For the text-containing cell, return its midpoint in (X, Y) coordinate format. 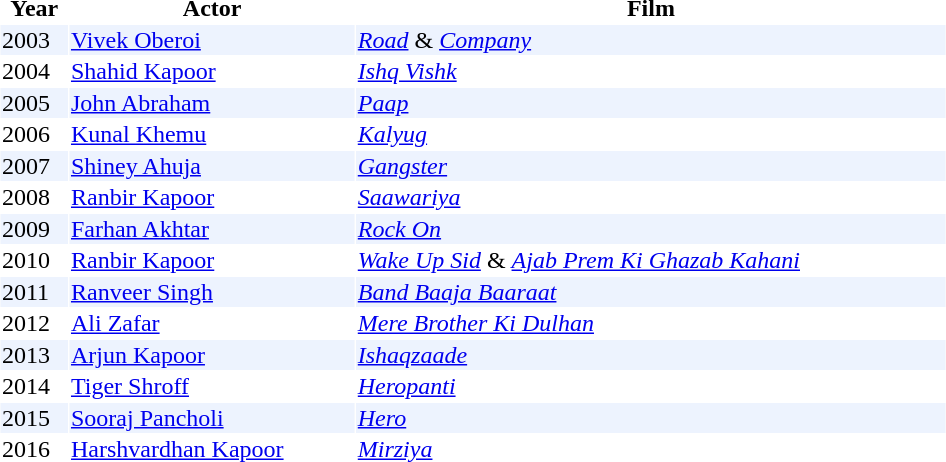
2003 (34, 40)
Saawariya (650, 197)
2008 (34, 197)
Gangster (650, 166)
Hero (650, 418)
Mere Brother Ki Dulhan (650, 323)
Ali Zafar (212, 323)
John Abraham (212, 103)
Paap (650, 103)
Shiney Ahuja (212, 166)
Vivek Oberoi (212, 40)
Band Baaja Baaraat (650, 292)
Kunal Khemu (212, 135)
Road & Company (650, 40)
2011 (34, 292)
Ishaqzaade (650, 355)
2013 (34, 355)
Ishq Vishk (650, 71)
2004 (34, 71)
2007 (34, 166)
2014 (34, 387)
2015 (34, 418)
Heropanti (650, 387)
2006 (34, 135)
Farhan Akhtar (212, 229)
Sooraj Pancholi (212, 418)
Kalyug (650, 135)
2010 (34, 261)
Ranveer Singh (212, 292)
2012 (34, 323)
Arjun Kapoor (212, 355)
Rock On (650, 229)
Wake Up Sid & Ajab Prem Ki Ghazab Kahani (650, 261)
Shahid Kapoor (212, 71)
2005 (34, 103)
Tiger Shroff (212, 387)
2009 (34, 229)
